Return (x, y) of the center of cell containing provided text 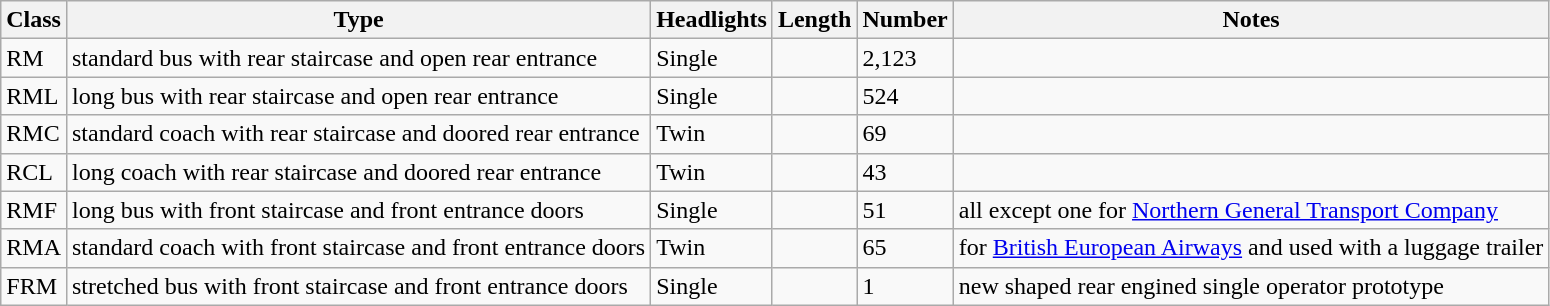
FRM (34, 286)
2,123 (905, 58)
standard coach with rear staircase and doored rear entrance (358, 134)
RMC (34, 134)
65 (905, 248)
Class (34, 20)
Headlights (712, 20)
1 (905, 286)
RMF (34, 210)
new shaped rear engined single operator prototype (1251, 286)
RML (34, 96)
for British European Airways and used with a luggage trailer (1251, 248)
524 (905, 96)
standard coach with front staircase and front entrance doors (358, 248)
RMA (34, 248)
Type (358, 20)
43 (905, 172)
Number (905, 20)
69 (905, 134)
Notes (1251, 20)
long bus with rear staircase and open rear entrance (358, 96)
RCL (34, 172)
51 (905, 210)
long coach with rear staircase and doored rear entrance (358, 172)
stretched bus with front staircase and front entrance doors (358, 286)
standard bus with rear staircase and open rear entrance (358, 58)
long bus with front staircase and front entrance doors (358, 210)
all except one for Northern General Transport Company (1251, 210)
RM (34, 58)
Length (814, 20)
